Pinpoint the cell where the given text exists, returning its (X, Y) midpoint coordinate. 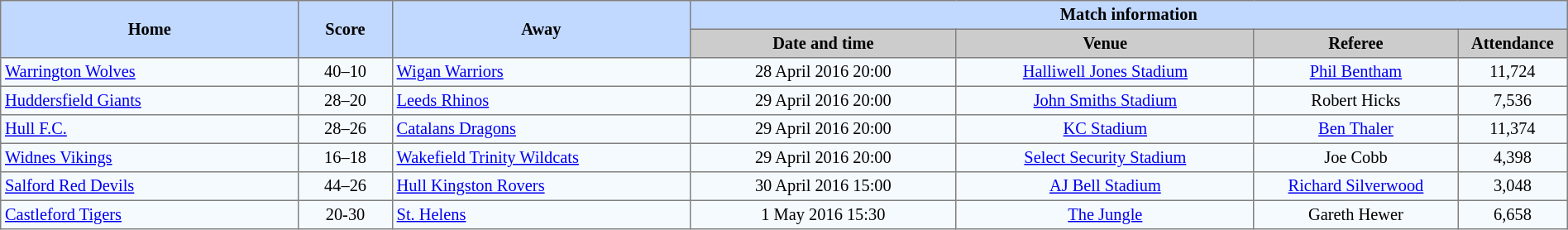
20-30 (346, 214)
Venue (1105, 43)
Gareth Hewer (1355, 214)
28–26 (346, 129)
Wakefield Trinity Wildcats (541, 157)
Catalans Dragons (541, 129)
28–20 (346, 100)
Castleford Tigers (150, 214)
Phil Bentham (1355, 72)
Halliwell Jones Stadium (1105, 72)
John Smiths Stadium (1105, 100)
Hull Kingston Rovers (541, 186)
Huddersfield Giants (150, 100)
11,724 (1513, 72)
Select Security Stadium (1105, 157)
Robert Hicks (1355, 100)
AJ Bell Stadium (1105, 186)
Score (346, 30)
Wigan Warriors (541, 72)
Salford Red Devils (150, 186)
Warrington Wolves (150, 72)
1 May 2016 15:30 (823, 214)
40–10 (346, 72)
28 April 2016 20:00 (823, 72)
Richard Silverwood (1355, 186)
44–26 (346, 186)
St. Helens (541, 214)
6,658 (1513, 214)
11,374 (1513, 129)
Away (541, 30)
Date and time (823, 43)
3,048 (1513, 186)
30 April 2016 15:00 (823, 186)
KC Stadium (1105, 129)
Attendance (1513, 43)
Leeds Rhinos (541, 100)
7,536 (1513, 100)
Referee (1355, 43)
4,398 (1513, 157)
Joe Cobb (1355, 157)
The Jungle (1105, 214)
Widnes Vikings (150, 157)
Home (150, 30)
16–18 (346, 157)
Hull F.C. (150, 129)
Match information (1128, 15)
Ben Thaler (1355, 129)
